Extract the [x, y] coordinate from the center of the cell holding the provided text.  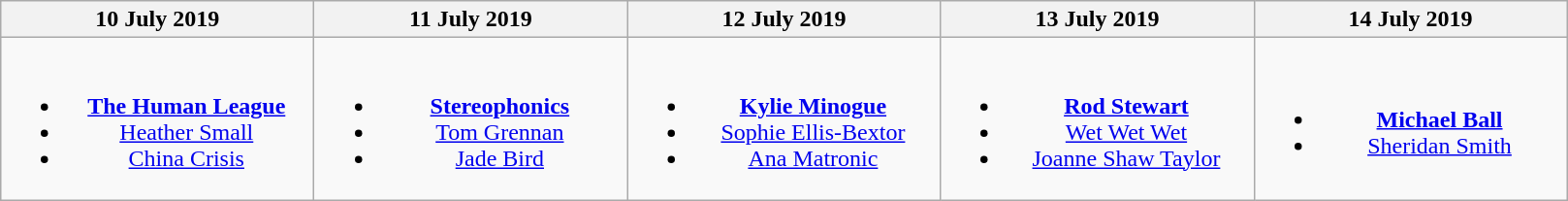
14 July 2019 [1410, 19]
11 July 2019 [471, 19]
10 July 2019 [157, 19]
Michael BallSheridan Smith [1410, 118]
13 July 2019 [1098, 19]
Kylie MinogueSophie Ellis-BextorAna Matronic [784, 118]
Rod StewartWet Wet WetJoanne Shaw Taylor [1098, 118]
12 July 2019 [784, 19]
StereophonicsTom GrennanJade Bird [471, 118]
The Human LeagueHeather SmallChina Crisis [157, 118]
